Find where the given text appears and provide that cell's center as [x, y] coordinate. 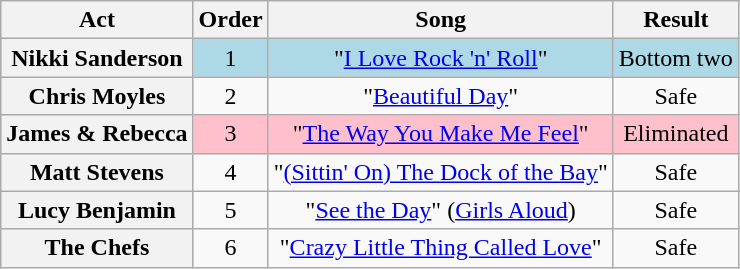
Act [97, 20]
1 [230, 58]
Nikki Sanderson [97, 58]
"Crazy Little Thing Called Love" [440, 248]
Lucy Benjamin [97, 210]
"Beautiful Day" [440, 96]
The Chefs [97, 248]
"I Love Rock 'n' Roll" [440, 58]
"See the Day" (Girls Aloud) [440, 210]
Eliminated [676, 134]
Result [676, 20]
James & Rebecca [97, 134]
4 [230, 172]
"(Sittin' On) The Dock of the Bay" [440, 172]
Song [440, 20]
Matt Stevens [97, 172]
5 [230, 210]
3 [230, 134]
6 [230, 248]
Chris Moyles [97, 96]
Order [230, 20]
2 [230, 96]
"The Way You Make Me Feel" [440, 134]
Bottom two [676, 58]
